Locate the cell with the specified text and output its (X, Y) center coordinate. 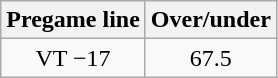
Pregame line (74, 20)
VT −17 (74, 58)
Over/under (210, 20)
67.5 (210, 58)
